Pinpoint the cell where the given text exists, returning its (X, Y) midpoint coordinate. 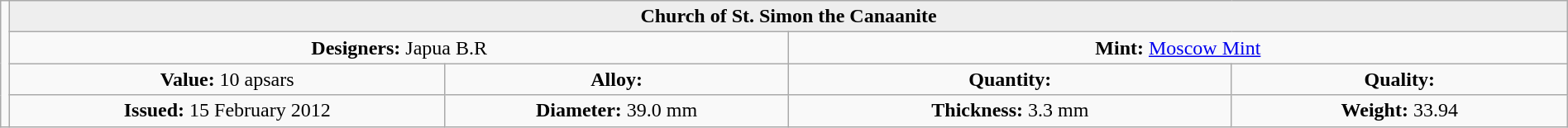
Church of St. Simon the Canaanite (789, 17)
Issued: 15 February 2012 (227, 111)
Thickness: 3.3 mm (1010, 111)
Diameter: 39.0 mm (617, 111)
Weight: 33.94 (1399, 111)
Designers: Japua B.R (399, 48)
Mint: Moscow Mint (1178, 48)
Quantity: (1010, 79)
Value: 10 apsars (227, 79)
Alloy: (617, 79)
Quality: (1399, 79)
